Return the (X, Y) coordinate for the center point of the cell that contains the specified text.  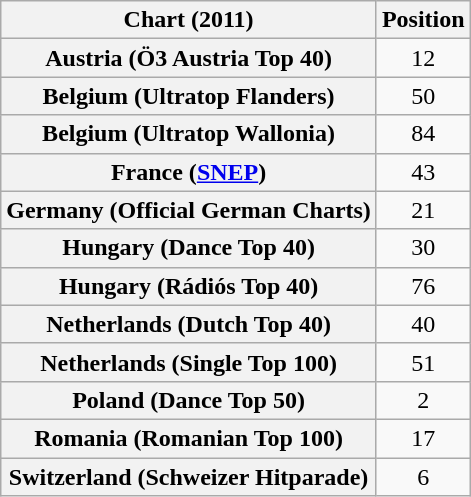
76 (423, 286)
40 (423, 324)
Belgium (Ultratop Flanders) (189, 96)
50 (423, 96)
Switzerland (Schweizer Hitparade) (189, 477)
Hungary (Rádiós Top 40) (189, 286)
6 (423, 477)
Netherlands (Single Top 100) (189, 362)
84 (423, 134)
Hungary (Dance Top 40) (189, 248)
17 (423, 438)
51 (423, 362)
France (SNEP) (189, 172)
Austria (Ö3 Austria Top 40) (189, 58)
Chart (2011) (189, 20)
Germany (Official German Charts) (189, 210)
12 (423, 58)
Romania (Romanian Top 100) (189, 438)
Netherlands (Dutch Top 40) (189, 324)
30 (423, 248)
Poland (Dance Top 50) (189, 400)
Belgium (Ultratop Wallonia) (189, 134)
2 (423, 400)
Position (423, 20)
21 (423, 210)
43 (423, 172)
